Capture the cell that displays the provided text and extract its [x, y] central coordinate. 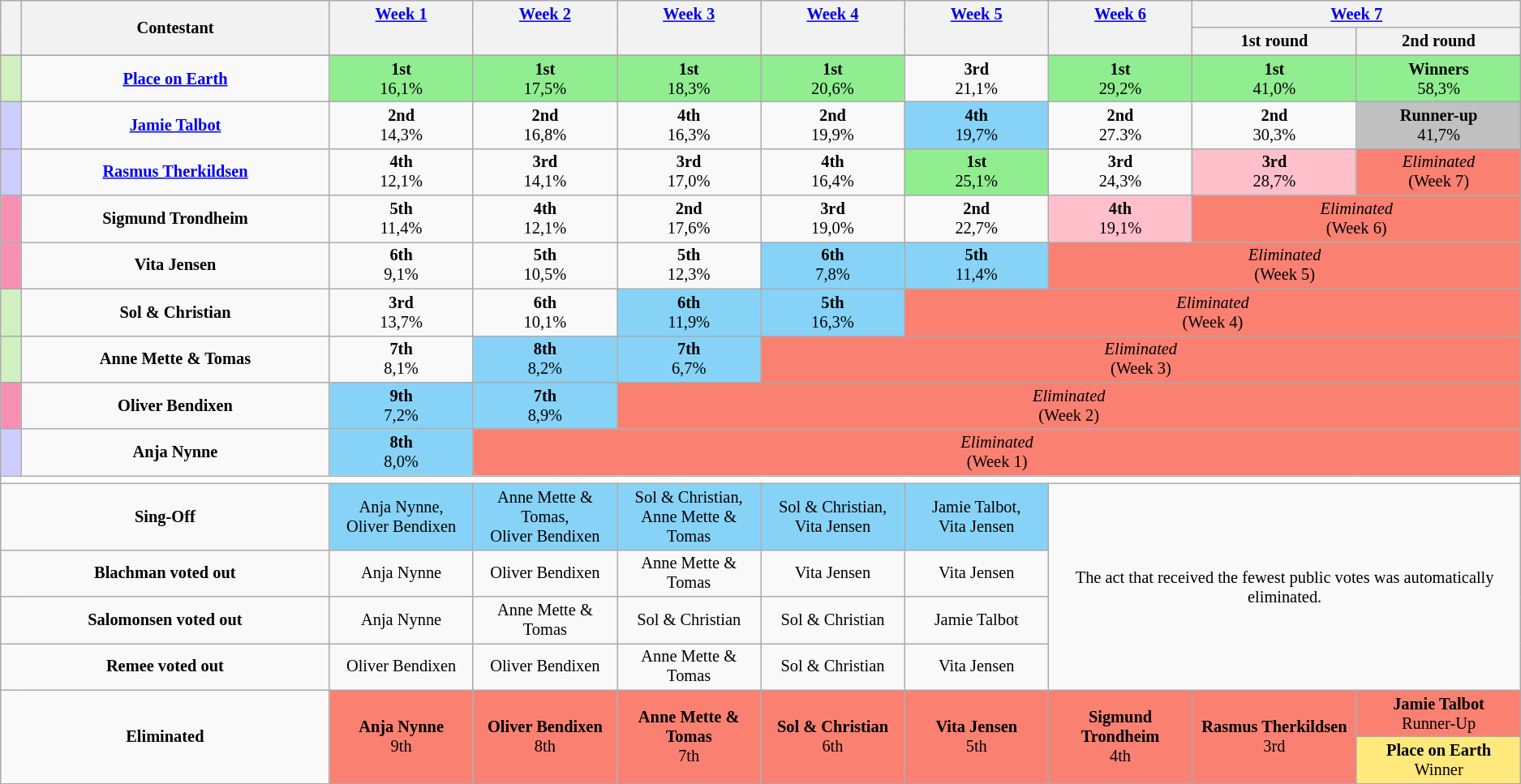
2nd27.3% [1119, 125]
3rd13,7% [401, 312]
Eliminated(Week 5) [1284, 265]
5th12,3% [690, 265]
Eliminated [165, 736]
Place on EarthWinner [1439, 760]
Week 4 [832, 28]
Anja Nynne,Oliver Bendixen [401, 516]
Week 6 [1119, 28]
1st41,0% [1275, 79]
Eliminated(Week 3) [1141, 359]
8th8,0% [401, 452]
Rasmus Therkildsen3rd [1275, 736]
3rd28,7% [1275, 172]
Runner-up41,7% [1439, 125]
Jamie TalbotRunner-Up [1439, 713]
Eliminated(Week 1) [997, 452]
Sol & Christian6th [832, 736]
Jamie Talbot,Vita Jensen [977, 516]
Week 2 [545, 28]
3rd17,0% [690, 172]
1st17,5% [545, 79]
1st round [1275, 41]
6th9,1% [401, 265]
4th16,3% [690, 125]
Contestant [175, 28]
Oliver Bendixen8th [545, 736]
Sol & Christian,Vita Jensen [832, 516]
4th19,7% [977, 125]
Anne Mette & Tomas,Oliver Bendixen [545, 516]
3rd24,3% [1119, 172]
Vita Jensen5th [977, 736]
Week 1 [401, 28]
Winners58,3% [1439, 79]
Week 7 [1356, 14]
Sigmund Trondheim4th [1119, 736]
Week 5 [977, 28]
5th16,3% [832, 312]
6th10,1% [545, 312]
Eliminated(Week 6) [1356, 219]
1st29,2% [1119, 79]
Place on Earth [175, 79]
Blachman voted out [165, 573]
2nd16,8% [545, 125]
Anne Mette & Tomas7th [690, 736]
7th8,1% [401, 359]
Remee voted out [165, 666]
Sol & Christian,Anne Mette & Tomas [690, 516]
3rd14,1% [545, 172]
3rd21,1% [977, 79]
Salomonsen voted out [165, 620]
2nd14,3% [401, 125]
2nd19,9% [832, 125]
2nd17,6% [690, 219]
1st16,1% [401, 79]
8th8,2% [545, 359]
7th8,9% [545, 405]
7th6,7% [690, 359]
Eliminated(Week 2) [1069, 405]
2nd22,7% [977, 219]
2nd round [1439, 41]
4th19,1% [1119, 219]
Sing-Off [165, 516]
1st18,3% [690, 79]
Rasmus Therkildsen [175, 172]
Eliminated(Week 7) [1439, 172]
6th11,9% [690, 312]
1st20,6% [832, 79]
3rd19,0% [832, 219]
9th7,2% [401, 405]
Eliminated(Week 4) [1213, 312]
5th10,5% [545, 265]
Week 3 [690, 28]
Anja Nynne9th [401, 736]
1st25,1% [977, 172]
6th7,8% [832, 265]
2nd30,3% [1275, 125]
The act that received the fewest public votes was automatically eliminated. [1284, 587]
Sigmund Trondheim [175, 219]
4th16,4% [832, 172]
